Return (x, y) of the center of cell containing provided text 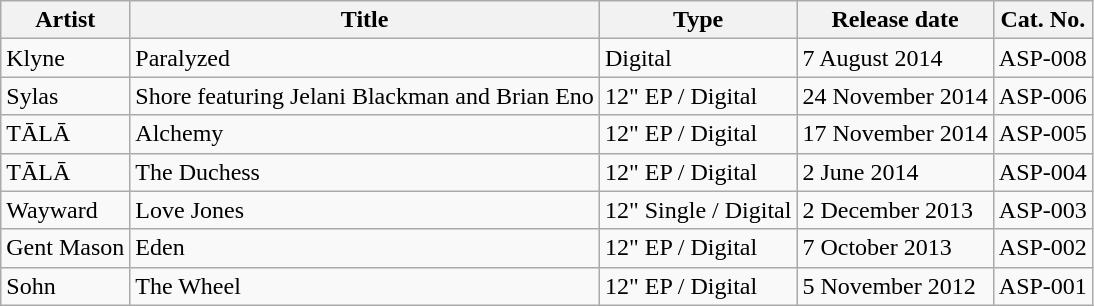
ASP-004 (1042, 172)
Love Jones (365, 210)
17 November 2014 (895, 134)
Digital (698, 58)
Klyne (66, 58)
Title (365, 20)
5 November 2012 (895, 286)
Sohn (66, 286)
Alchemy (365, 134)
ASP-001 (1042, 286)
The Duchess (365, 172)
Sylas (66, 96)
ASP-005 (1042, 134)
Cat. No. (1042, 20)
The Wheel (365, 286)
Type (698, 20)
Gent Mason (66, 248)
Eden (365, 248)
24 November 2014 (895, 96)
Wayward (66, 210)
ASP-006 (1042, 96)
ASP-008 (1042, 58)
12" Single / Digital (698, 210)
Release date (895, 20)
ASP-002 (1042, 248)
Paralyzed (365, 58)
2 June 2014 (895, 172)
7 October 2013 (895, 248)
ASP-003 (1042, 210)
Artist (66, 20)
Shore featuring Jelani Blackman and Brian Eno (365, 96)
2 December 2013 (895, 210)
7 August 2014 (895, 58)
